Determine the [x, y] coordinate at the center of the cell enclosing the given text.  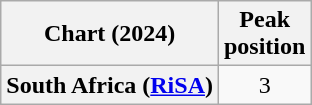
Chart (2024) [110, 34]
South Africa (RiSA) [110, 85]
3 [264, 85]
Peakposition [264, 34]
